Pinpoint the cell where the given text exists, returning its [x, y] midpoint coordinate. 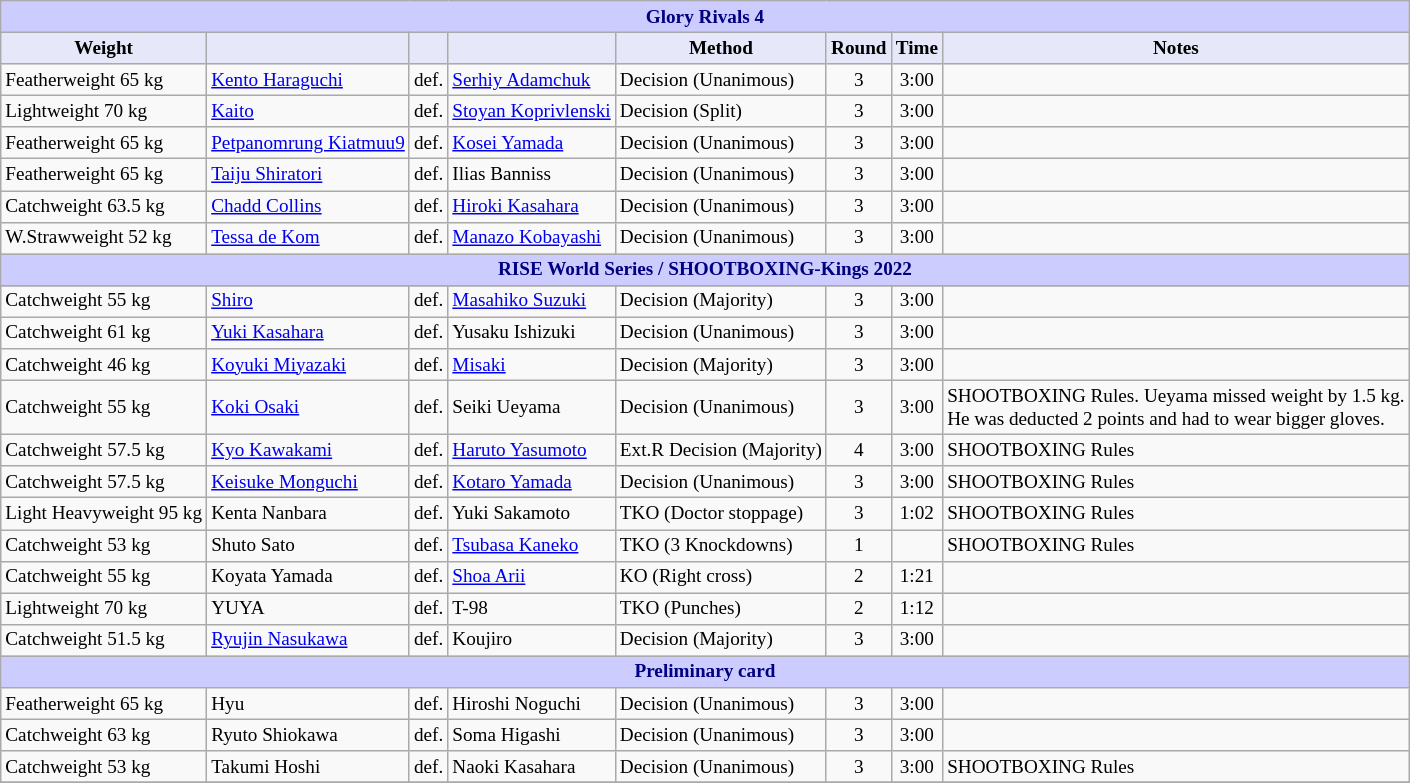
Koki Osaki [308, 407]
Catchweight 51.5 kg [104, 640]
1:02 [916, 514]
Kento Haraguchi [308, 80]
Kosei Yamada [532, 143]
Takumi Hoshi [308, 767]
Time [916, 48]
Preliminary card [705, 672]
Ryujin Nasukawa [308, 640]
Yuki Kasahara [308, 333]
SHOOTBOXING Rules. Ueyama missed weight by 1.5 kg. He was deducted 2 points and had to wear bigger gloves. [1176, 407]
Glory Rivals 4 [705, 17]
Hiroki Kasahara [532, 206]
Light Heavyweight 95 kg [104, 514]
1 [858, 545]
Notes [1176, 48]
Tsubasa Kaneko [532, 545]
Stoyan Koprivlenski [532, 111]
Catchweight 63 kg [104, 735]
Haruto Yasumoto [532, 450]
Catchweight 63.5 kg [104, 206]
Keisuke Monguchi [308, 482]
Seiki Ueyama [532, 407]
Soma Higashi [532, 735]
Round [858, 48]
Petpanomrung Kiatmuu9 [308, 143]
Kotaro Yamada [532, 482]
Hiroshi Noguchi [532, 704]
Yusaku Ishizuki [532, 333]
RISE World Series / SHOOTBOXING-Kings 2022 [705, 270]
Hyu [308, 704]
Method [720, 48]
Kyo Kawakami [308, 450]
Koujiro [532, 640]
Masahiko Suzuki [532, 301]
Chadd Collins [308, 206]
Yuki Sakamoto [532, 514]
Shuto Sato [308, 545]
Catchweight 46 kg [104, 365]
TKO (Punches) [720, 609]
YUYA [308, 609]
KO (Right cross) [720, 577]
Kaito [308, 111]
Kenta Nanbara [308, 514]
Catchweight 61 kg [104, 333]
Ilias Banniss [532, 175]
Weight [104, 48]
TKO (3 Knockdowns) [720, 545]
Tessa de Kom [308, 238]
Shoa Arii [532, 577]
Shiro [308, 301]
W.Strawweight 52 kg [104, 238]
Naoki Kasahara [532, 767]
4 [858, 450]
Misaki [532, 365]
Ext.R Decision (Majority) [720, 450]
Ryuto Shiokawa [308, 735]
Taiju Shiratori [308, 175]
Manazo Kobayashi [532, 238]
T-98 [532, 609]
TKO (Doctor stoppage) [720, 514]
1:21 [916, 577]
Koyata Yamada [308, 577]
Serhiy Adamchuk [532, 80]
Decision (Split) [720, 111]
Koyuki Miyazaki [308, 365]
1:12 [916, 609]
